Extract the (x, y) coordinate from the center of the cell holding the provided text.  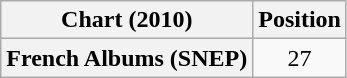
27 (300, 58)
Chart (2010) (127, 20)
French Albums (SNEP) (127, 58)
Position (300, 20)
